Identify which cell holds the provided text, then report its [x, y] central coordinate. 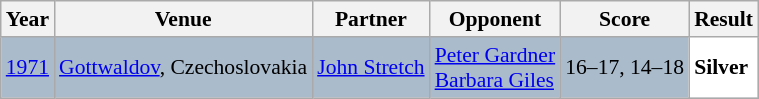
John Stretch [370, 68]
Gottwaldov, Czechoslovakia [183, 68]
Year [28, 19]
Peter Gardner Barbara Giles [496, 68]
16–17, 14–18 [624, 68]
Result [724, 19]
Venue [183, 19]
Silver [724, 68]
Opponent [496, 19]
1971 [28, 68]
Score [624, 19]
Partner [370, 19]
